Find where the given text appears and provide that cell's center as (x, y) coordinate. 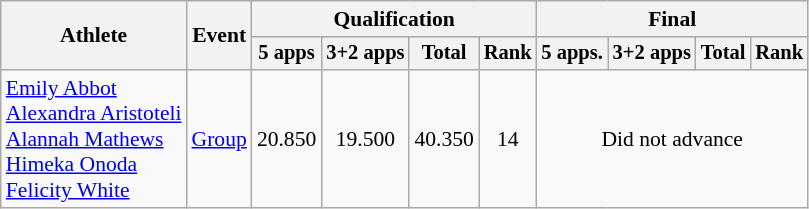
19.500 (365, 139)
Qualification (394, 19)
5 apps (286, 54)
20.850 (286, 139)
Event (220, 36)
Group (220, 139)
40.350 (444, 139)
5 apps. (572, 54)
Final (672, 19)
Did not advance (672, 139)
Athlete (94, 36)
14 (508, 139)
Emily AbbotAlexandra AristoteliAlannah MathewsHimeka OnodaFelicity White (94, 139)
